Pinpoint the cell where the given text exists, returning its (x, y) midpoint coordinate. 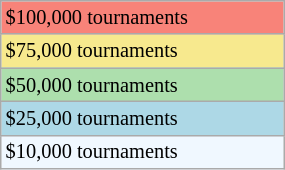
$100,000 tournaments (142, 17)
$50,000 tournaments (142, 85)
$75,000 tournaments (142, 51)
$25,000 tournaments (142, 118)
$10,000 tournaments (142, 152)
